Scan for the cell matching the given text and deliver its (x, y) coordinate at center. 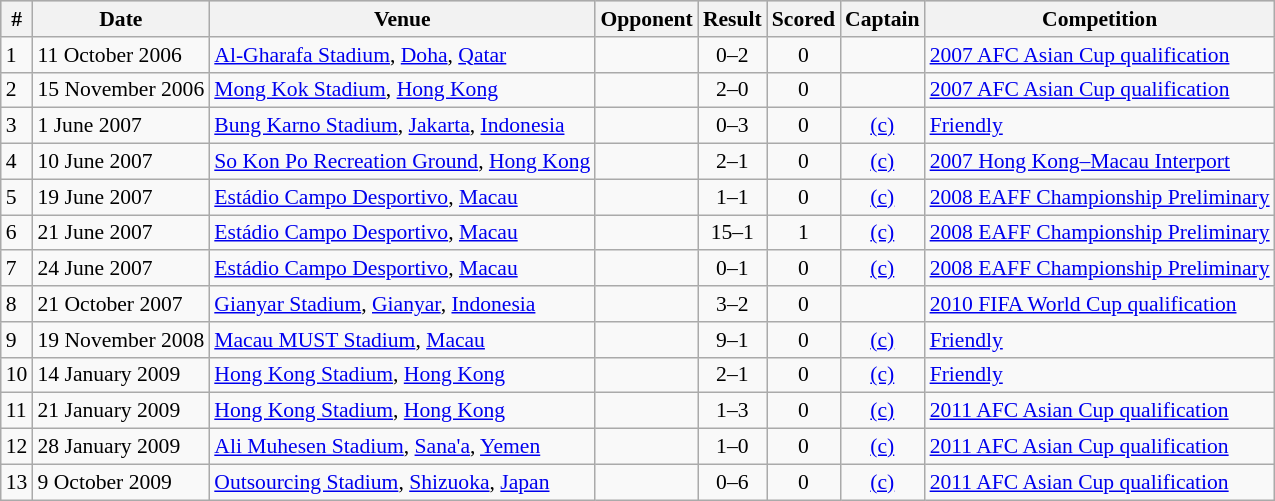
Scored (804, 19)
10 June 2007 (120, 162)
1–1 (732, 197)
Outsourcing Stadium, Shizuoka, Japan (402, 482)
3 (17, 126)
1–0 (732, 447)
0–6 (732, 482)
28 January 2009 (120, 447)
9 October 2009 (120, 482)
Bung Karno Stadium, Jakarta, Indonesia (402, 126)
19 November 2008 (120, 340)
0–3 (732, 126)
0–1 (732, 269)
24 June 2007 (120, 269)
21 January 2009 (120, 411)
Opponent (646, 19)
3–2 (732, 304)
Ali Muhesen Stadium, Sana'a, Yemen (402, 447)
6 (17, 233)
4 (17, 162)
13 (17, 482)
Date (120, 19)
14 January 2009 (120, 375)
11 October 2006 (120, 55)
9–1 (732, 340)
Competition (1100, 19)
11 (17, 411)
8 (17, 304)
2 (17, 90)
21 October 2007 (120, 304)
Al-Gharafa Stadium, Doha, Qatar (402, 55)
Venue (402, 19)
1–3 (732, 411)
Result (732, 19)
So Kon Po Recreation Ground, Hong Kong (402, 162)
2007 Hong Kong–Macau Interport (1100, 162)
19 June 2007 (120, 197)
Mong Kok Stadium, Hong Kong (402, 90)
5 (17, 197)
10 (17, 375)
# (17, 19)
9 (17, 340)
2–0 (732, 90)
7 (17, 269)
15–1 (732, 233)
15 November 2006 (120, 90)
Gianyar Stadium, Gianyar, Indonesia (402, 304)
12 (17, 447)
Macau MUST Stadium, Macau (402, 340)
Captain (882, 19)
2010 FIFA World Cup qualification (1100, 304)
1 June 2007 (120, 126)
0–2 (732, 55)
21 June 2007 (120, 233)
